From the cell containing the given text, extract its center point as [x, y] coordinate. 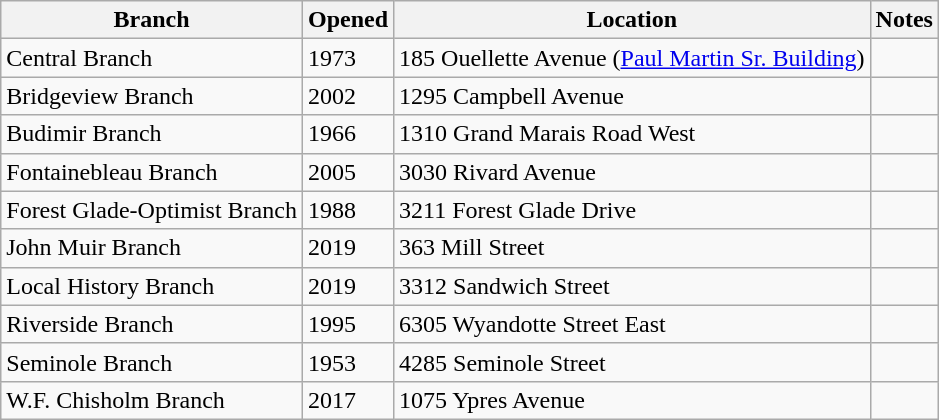
Branch [152, 20]
Local History Branch [152, 286]
Budimir Branch [152, 134]
185 Ouellette Avenue (Paul Martin Sr. Building) [632, 58]
Fontainebleau Branch [152, 172]
4285 Seminole Street [632, 362]
3312 Sandwich Street [632, 286]
1995 [348, 324]
Central Branch [152, 58]
Location [632, 20]
1953 [348, 362]
Forest Glade-Optimist Branch [152, 210]
2002 [348, 96]
2017 [348, 400]
6305 Wyandotte Street East [632, 324]
1966 [348, 134]
Seminole Branch [152, 362]
W.F. Chisholm Branch [152, 400]
3211 Forest Glade Drive [632, 210]
1310 Grand Marais Road West [632, 134]
Bridgeview Branch [152, 96]
John Muir Branch [152, 248]
1295 Campbell Avenue [632, 96]
3030 Rivard Avenue [632, 172]
363 Mill Street [632, 248]
1973 [348, 58]
Riverside Branch [152, 324]
Opened [348, 20]
2005 [348, 172]
1988 [348, 210]
Notes [904, 20]
1075 Ypres Avenue [632, 400]
